Determine the (X, Y) coordinate at the center of the cell enclosing the given text.  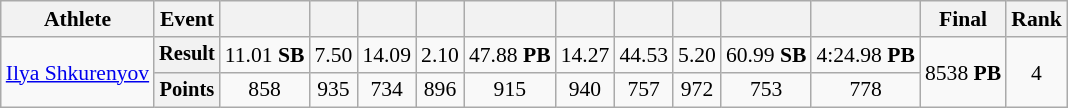
972 (697, 90)
4 (1036, 72)
915 (510, 90)
734 (386, 90)
14.27 (586, 55)
47.88 PB (510, 55)
Ilya Shkurenyov (78, 72)
Athlete (78, 19)
Result (187, 55)
896 (440, 90)
940 (586, 90)
778 (865, 90)
757 (644, 90)
4:24.98 PB (865, 55)
7.50 (333, 55)
14.09 (386, 55)
753 (766, 90)
Event (187, 19)
11.01 SB (265, 55)
Final (963, 19)
44.53 (644, 55)
Points (187, 90)
2.10 (440, 55)
Rank (1036, 19)
858 (265, 90)
60.99 SB (766, 55)
5.20 (697, 55)
935 (333, 90)
8538 PB (963, 72)
